Pinpoint the cell where the given text exists, returning its [x, y] midpoint coordinate. 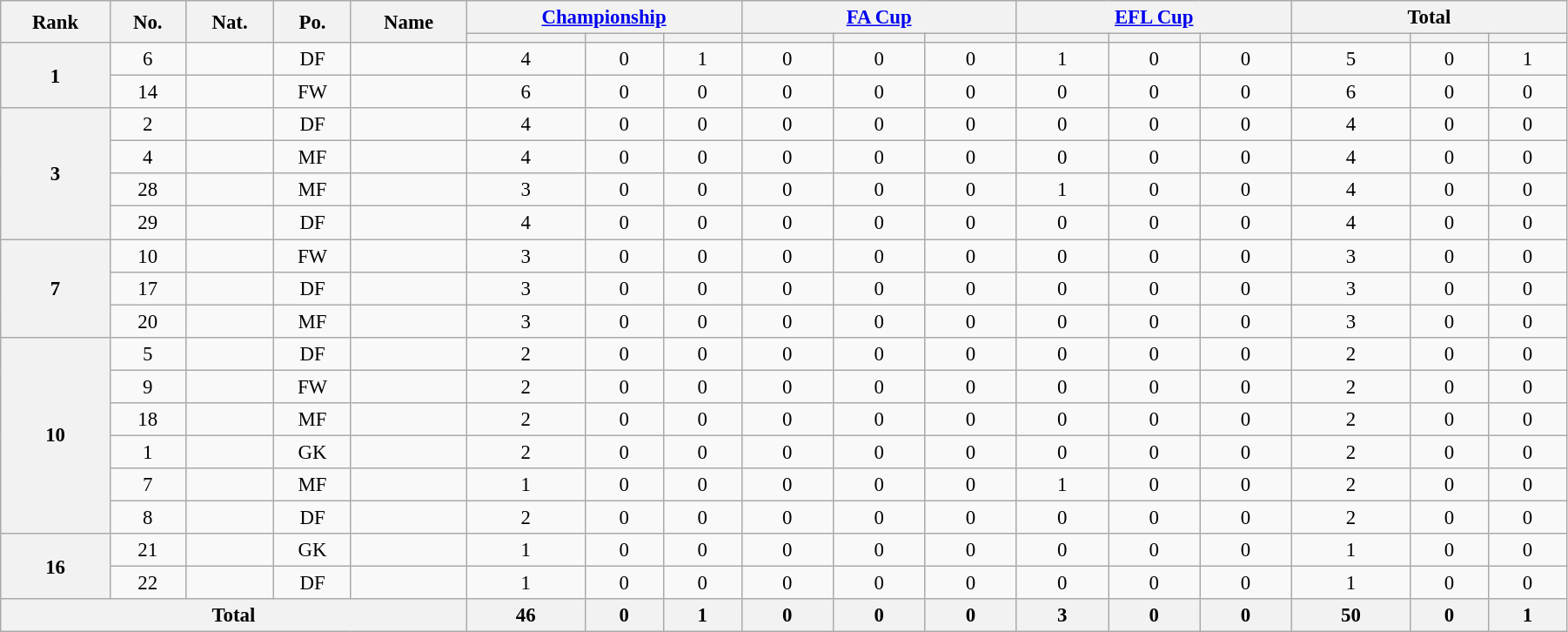
20 [148, 321]
17 [148, 288]
EFL Cup [1154, 17]
8 [148, 517]
Rank [56, 22]
21 [148, 550]
29 [148, 223]
46 [526, 615]
No. [148, 22]
Name [409, 22]
9 [148, 387]
14 [148, 92]
28 [148, 191]
Nat. [230, 22]
Po. [312, 22]
18 [148, 420]
22 [148, 583]
50 [1350, 615]
FA Cup [879, 17]
16 [56, 566]
Championship [604, 17]
